Output the [X, Y] coordinate of the center of the cell containing the given text.  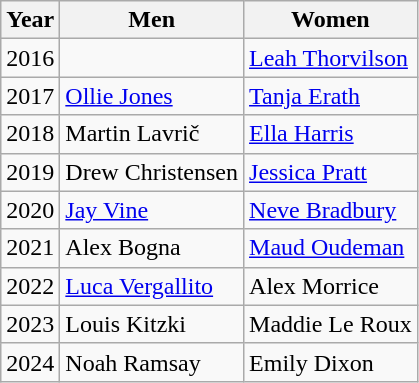
Alex Bogna [152, 248]
Maddie Le Roux [331, 324]
Noah Ramsay [152, 362]
Maud Oudeman [331, 248]
Year [30, 20]
Ella Harris [331, 134]
2018 [30, 134]
2020 [30, 210]
Jay Vine [152, 210]
2021 [30, 248]
Leah Thorvilson [331, 58]
Tanja Erath [331, 96]
Martin Lavrič [152, 134]
Men [152, 20]
Luca Vergallito [152, 286]
Emily Dixon [331, 362]
2019 [30, 172]
Ollie Jones [152, 96]
2022 [30, 286]
Jessica Pratt [331, 172]
Women [331, 20]
Neve Bradbury [331, 210]
2016 [30, 58]
2017 [30, 96]
2024 [30, 362]
2023 [30, 324]
Drew Christensen [152, 172]
Louis Kitzki [152, 324]
Alex Morrice [331, 286]
